Pinpoint the cell where the given text exists, returning its (X, Y) midpoint coordinate. 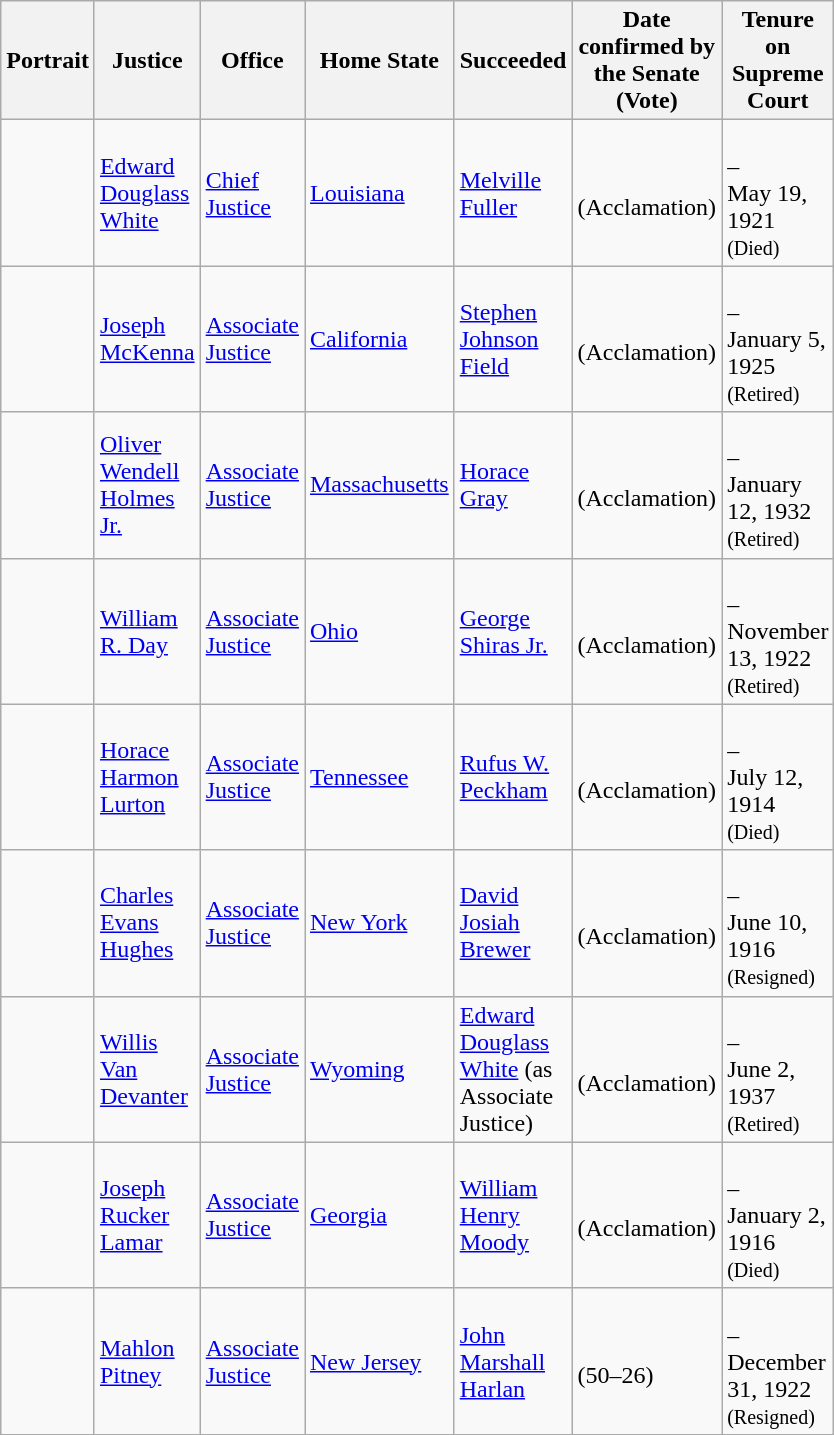
–June 2, 1937(Retired) (778, 1069)
Home State (379, 60)
Justice (147, 60)
Massachusetts (379, 485)
Horace Harmon Lurton (147, 777)
–January 2, 1916(Died) (778, 1215)
Chief Justice (252, 193)
Oliver Wendell Holmes Jr. (147, 485)
Melville Fuller (513, 193)
Rufus W. Peckham (513, 777)
–June 10, 1916(Resigned) (778, 923)
Joseph Rucker Lamar (147, 1215)
William Henry Moody (513, 1215)
Willis Van Devanter (147, 1069)
Tenure on Supreme Court (778, 60)
Louisiana (379, 193)
Charles Evans Hughes (147, 923)
–December 31, 1922(Resigned) (778, 1361)
David Josiah Brewer (513, 923)
John Marshall Harlan (513, 1361)
–January 12, 1932(Retired) (778, 485)
Date confirmed by the Senate(Vote) (647, 60)
New Jersey (379, 1361)
George Shiras Jr. (513, 631)
Edward Douglass White (147, 193)
Mahlon Pitney (147, 1361)
–January 5, 1925(Retired) (778, 339)
Ohio (379, 631)
–July 12, 1914(Died) (778, 777)
(50–26) (647, 1361)
Georgia (379, 1215)
Succeeded (513, 60)
–May 19, 1921(Died) (778, 193)
Edward Douglass White (as Associate Justice) (513, 1069)
William R. Day (147, 631)
Portrait (48, 60)
Joseph McKenna (147, 339)
Office (252, 60)
Stephen Johnson Field (513, 339)
–November 13, 1922(Retired) (778, 631)
Horace Gray (513, 485)
California (379, 339)
New York (379, 923)
Tennessee (379, 777)
Wyoming (379, 1069)
